Output the [x, y] coordinate of the center of the cell containing the given text.  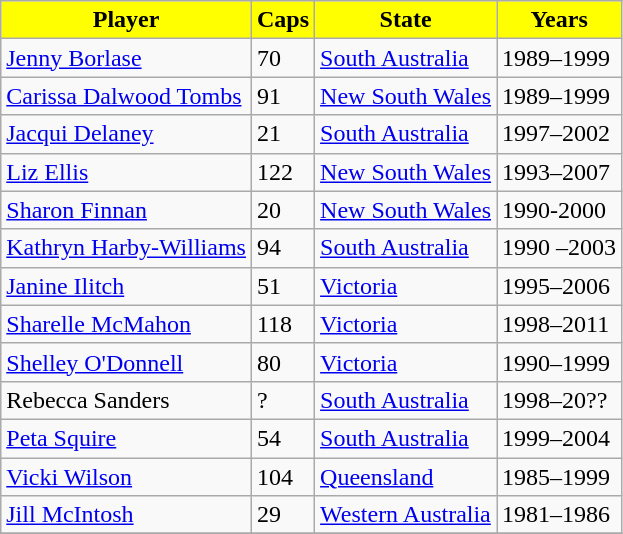
? [282, 400]
Years [560, 20]
1981–1986 [560, 515]
Sharelle McMahon [126, 324]
1999–2004 [560, 438]
Shelley O'Donnell [126, 362]
29 [282, 515]
54 [282, 438]
20 [282, 210]
80 [282, 362]
1997–2002 [560, 134]
1990–1999 [560, 362]
51 [282, 286]
State [406, 20]
1998–20?? [560, 400]
Caps [282, 20]
1995–2006 [560, 286]
94 [282, 248]
91 [282, 96]
Liz Ellis [126, 172]
Janine Ilitch [126, 286]
1998–2011 [560, 324]
Peta Squire [126, 438]
Jenny Borlase [126, 58]
1990-2000 [560, 210]
21 [282, 134]
Carissa Dalwood Tombs [126, 96]
Jacqui Delaney [126, 134]
Queensland [406, 477]
Kathryn Harby-Williams [126, 248]
Jill McIntosh [126, 515]
122 [282, 172]
Rebecca Sanders [126, 400]
Sharon Finnan [126, 210]
104 [282, 477]
118 [282, 324]
1993–2007 [560, 172]
1990 –2003 [560, 248]
1985–1999 [560, 477]
Western Australia [406, 515]
Vicki Wilson [126, 477]
70 [282, 58]
Player [126, 20]
